Return [X, Y] of the center of cell containing provided text 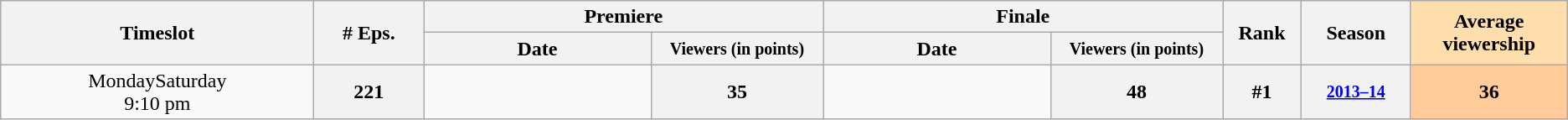
36 [1489, 92]
Premiere [623, 17]
48 [1137, 92]
2013–14 [1355, 92]
Finale [1024, 17]
Timeslot [157, 33]
221 [369, 92]
35 [737, 92]
# Eps. [369, 33]
Rank [1262, 33]
Season [1355, 33]
MondaySaturday 9:10 pm [157, 92]
#1 [1262, 92]
Average viewership [1489, 33]
